Find where the given text appears and provide that cell's center as [x, y] coordinate. 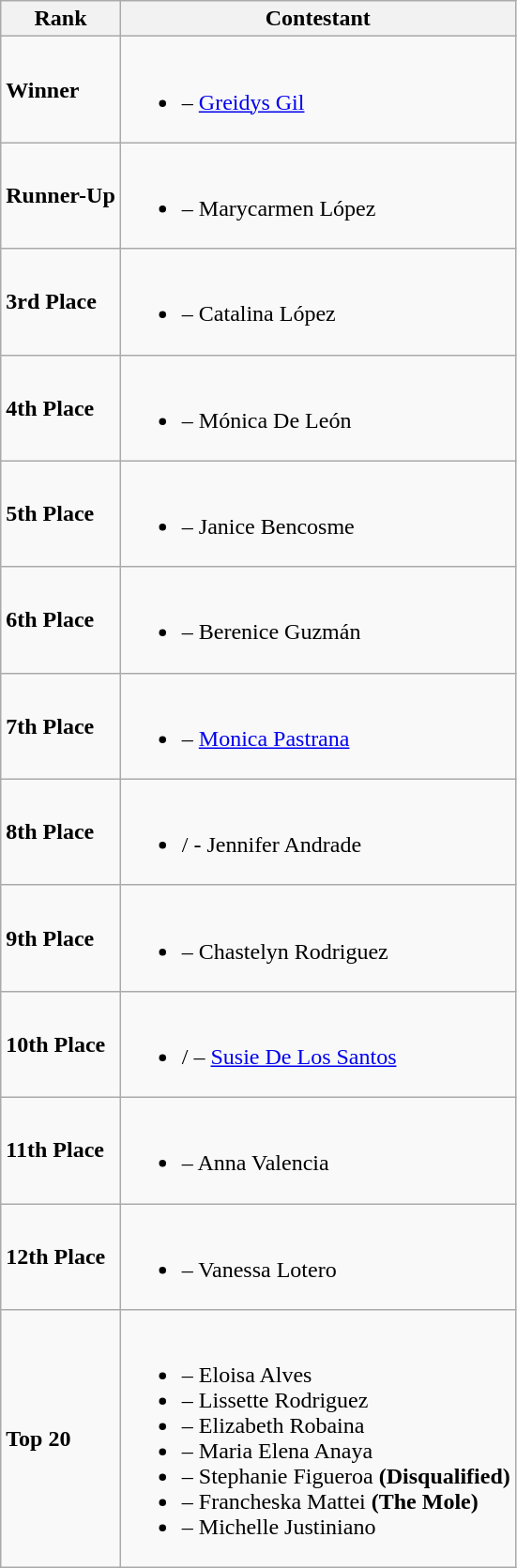
7th Place [61, 726]
Contestant [317, 19]
/ – Susie De Los Santos [317, 1043]
8th Place [61, 831]
Rank [61, 19]
– Mónica De León [317, 407]
10th Place [61, 1043]
– Berenice Guzmán [317, 619]
– Marycarmen López [317, 195]
12th Place [61, 1256]
Runner-Up [61, 195]
4th Place [61, 407]
6th Place [61, 619]
– Janice Bencosme [317, 514]
/ - Jennifer Andrade [317, 831]
– Monica Pastrana [317, 726]
3rd Place [61, 302]
– Anna Valencia [317, 1150]
Winner [61, 90]
– Chastelyn Rodriguez [317, 938]
Top 20 [61, 1439]
– Catalina López [317, 302]
9th Place [61, 938]
– Vanessa Lotero [317, 1256]
11th Place [61, 1150]
– Greidys Gil [317, 90]
5th Place [61, 514]
